From the cell containing the given text, extract its center point as (x, y) coordinate. 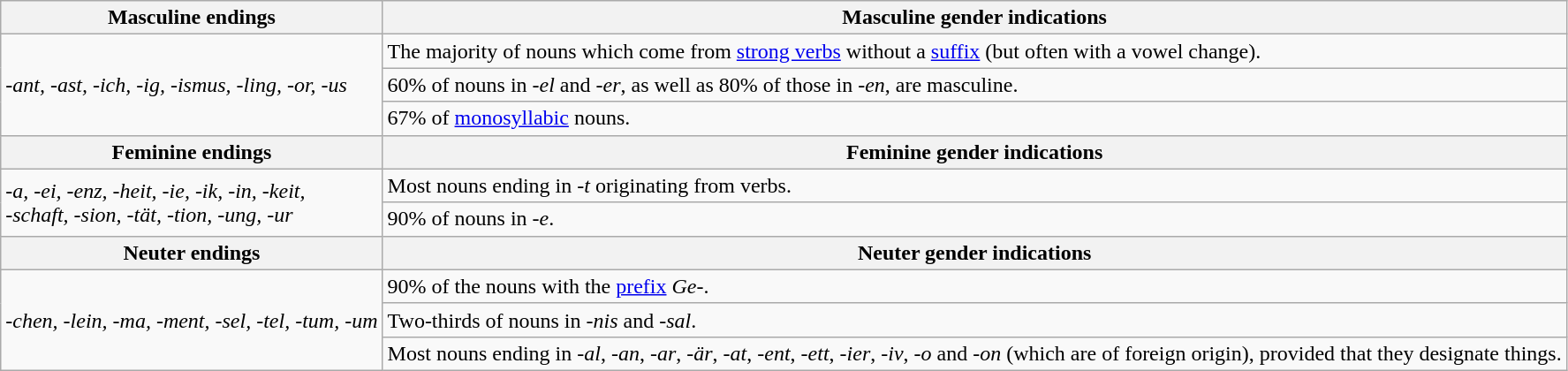
Most nouns ending in -al, -an, -ar, -är, -at, -ent, -ett, -ier, -iv, -o and -on (which are of foreign origin), provided that they designate things. (974, 353)
-chen, -lein, -ma, -ment, -sel, -tel, -tum, -um (192, 320)
Two-thirds of nouns in -nis and -sal. (974, 320)
60% of nouns in -el and -er, as well as 80% of those in -en, are masculine. (974, 85)
Feminine gender indications (974, 152)
Most nouns ending in -t originating from verbs. (974, 185)
Neuter gender indications (974, 253)
Masculine endings (192, 18)
The majority of nouns which come from strong verbs without a suffix (but often with a vowel change). (974, 51)
Masculine gender indications (974, 18)
90% of nouns in -e. (974, 219)
-a, -ei, -enz, -heit, -ie, -ik, -in, -keit,-schaft, -sion, -tät, -tion, -ung, -ur (192, 202)
Feminine endings (192, 152)
90% of the nouns with the prefix Ge-. (974, 286)
Neuter endings (192, 253)
-ant, -ast, -ich, -ig, -ismus, -ling, -or, -us (192, 85)
67% of monosyllabic nouns. (974, 118)
